Return [X, Y] of the center of cell containing provided text 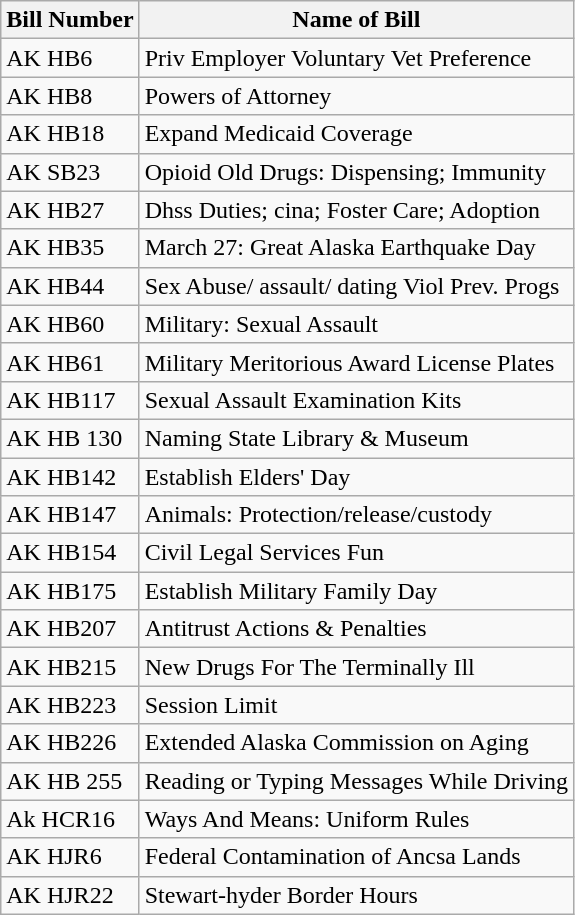
AK HB215 [70, 667]
AK HB44 [70, 286]
Dhss Duties; cina; Foster Care; Adoption [356, 210]
Reading or Typing Messages While Driving [356, 781]
AK HB27 [70, 210]
AK HB226 [70, 743]
Extended Alaska Commission on Aging [356, 743]
Naming State Library & Museum [356, 438]
AK HB 255 [70, 781]
Military Meritorious Award License Plates [356, 362]
AK HB6 [70, 58]
AK HB117 [70, 400]
AK HB142 [70, 477]
AK HB18 [70, 134]
Antitrust Actions & Penalties [356, 629]
Stewart-hyder Border Hours [356, 895]
Expand Medicaid Coverage [356, 134]
Opioid Old Drugs: Dispensing; Immunity [356, 172]
Animals: Protection/release/custody [356, 515]
AK HB60 [70, 324]
AK HB207 [70, 629]
AK HB8 [70, 96]
Sex Abuse/ assault/ dating Viol Prev. Progs [356, 286]
Name of Bill [356, 20]
New Drugs For The Terminally Ill [356, 667]
Priv Employer Voluntary Vet Preference [356, 58]
AK HB147 [70, 515]
Powers of Attorney [356, 96]
Bill Number [70, 20]
AK HB154 [70, 553]
AK HB 130 [70, 438]
AK HB35 [70, 248]
Ak HCR16 [70, 819]
AK HJR22 [70, 895]
Establish Elders' Day [356, 477]
March 27: Great Alaska Earthquake Day [356, 248]
Military: Sexual Assault [356, 324]
AK HB61 [70, 362]
AK SB23 [70, 172]
Sexual Assault Examination Kits [356, 400]
AK HB175 [70, 591]
AK HB223 [70, 705]
Civil Legal Services Fun [356, 553]
Session Limit [356, 705]
AK HJR6 [70, 857]
Federal Contamination of Ancsa Lands [356, 857]
Ways And Means: Uniform Rules [356, 819]
Establish Military Family Day [356, 591]
